Scan for the cell matching the given text and deliver its (X, Y) coordinate at center. 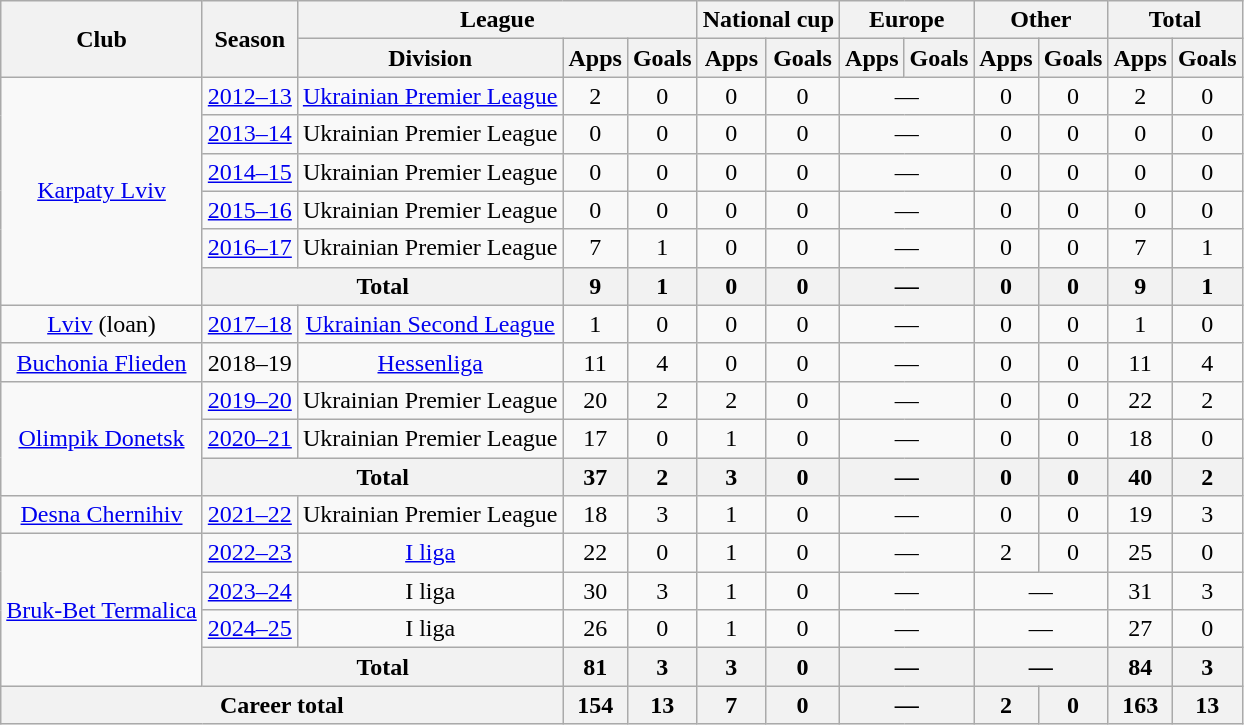
2012–13 (250, 96)
26 (595, 629)
2016–17 (250, 248)
25 (1140, 553)
2024–25 (250, 629)
84 (1140, 667)
2022–23 (250, 553)
2020–21 (250, 438)
National cup (768, 20)
2014–15 (250, 172)
154 (595, 705)
37 (595, 477)
31 (1140, 591)
Bruk-Bet Termalica (102, 610)
Olimpik Donetsk (102, 438)
2018–19 (250, 362)
Hessenliga (430, 362)
Club (102, 39)
19 (1140, 515)
20 (595, 400)
Europe (907, 20)
2019–20 (250, 400)
League (497, 20)
Other (1041, 20)
2017–18 (250, 324)
Desna Chernihiv (102, 515)
Lviv (loan) (102, 324)
Karpaty Lviv (102, 191)
Division (430, 58)
163 (1140, 705)
Season (250, 39)
2021–22 (250, 515)
Buchonia Flieden (102, 362)
30 (595, 591)
40 (1140, 477)
27 (1140, 629)
81 (595, 667)
17 (595, 438)
2013–14 (250, 134)
2023–24 (250, 591)
Ukrainian Second League (430, 324)
Career total (282, 705)
2015–16 (250, 210)
